Determine the (X, Y) coordinate at the center of the cell enclosing the given text.  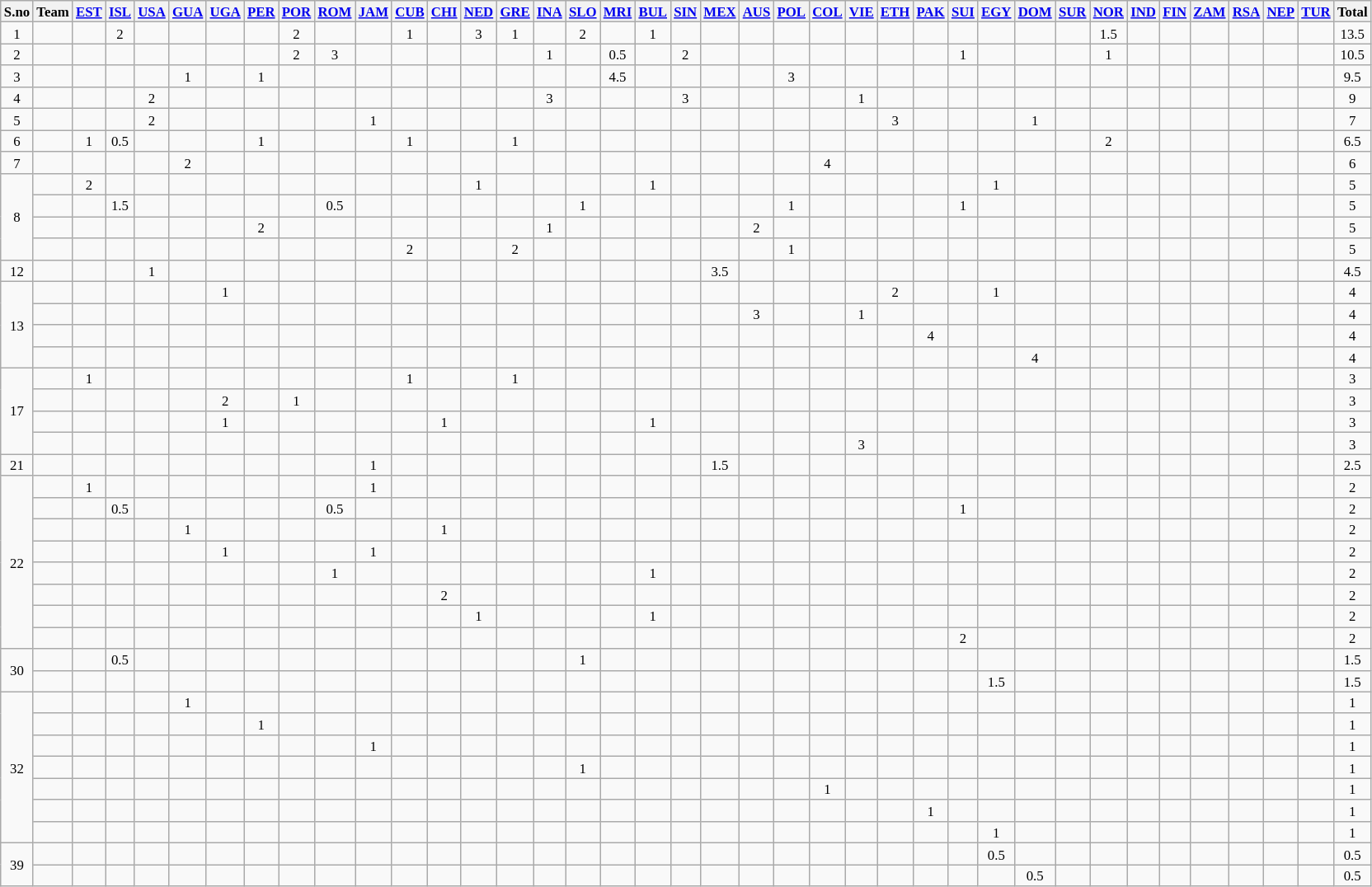
IND (1143, 12)
2.5 (1352, 465)
PAK (930, 12)
ROM (335, 12)
ZAM (1209, 12)
UGA (225, 12)
Total (1352, 12)
10.5 (1352, 54)
SUR (1073, 12)
CUB (410, 12)
POR (297, 12)
30 (16, 670)
PER (261, 12)
GUA (188, 12)
SLO (583, 12)
AUS (757, 12)
POL (792, 12)
3.5 (719, 270)
FIN (1174, 12)
13.5 (1352, 33)
NOR (1109, 12)
RSA (1247, 12)
Team (53, 12)
ISL (120, 12)
MRI (618, 12)
39 (16, 865)
GRE (514, 12)
12 (16, 270)
ETH (895, 12)
JAM (374, 12)
DOM (1036, 12)
EST (89, 12)
NED (479, 12)
22 (16, 562)
13 (16, 325)
17 (16, 411)
9 (1352, 98)
SUI (963, 12)
32 (16, 767)
21 (16, 465)
SIN (685, 12)
8 (16, 218)
NEP (1280, 12)
CHI (444, 12)
S.no (16, 12)
9.5 (1352, 77)
COL (828, 12)
MEX (719, 12)
TUR (1316, 12)
6.5 (1352, 141)
VIE (862, 12)
BUL (653, 12)
USA (152, 12)
EGY (996, 12)
INA (549, 12)
